From the cell containing the given text, extract its center point as (x, y) coordinate. 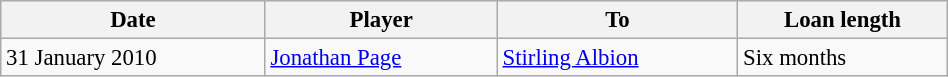
Six months (842, 58)
Jonathan Page (381, 58)
31 January 2010 (133, 58)
Player (381, 20)
Loan length (842, 20)
Date (133, 20)
Stirling Albion (618, 58)
To (618, 20)
